Detect which cell encompasses the target text, then output its (x, y) center coordinate. 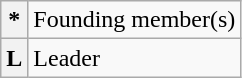
L (14, 58)
* (14, 20)
Leader (134, 58)
Founding member(s) (134, 20)
